Search for the cell housing the specified text and yield its [x, y] center coordinate. 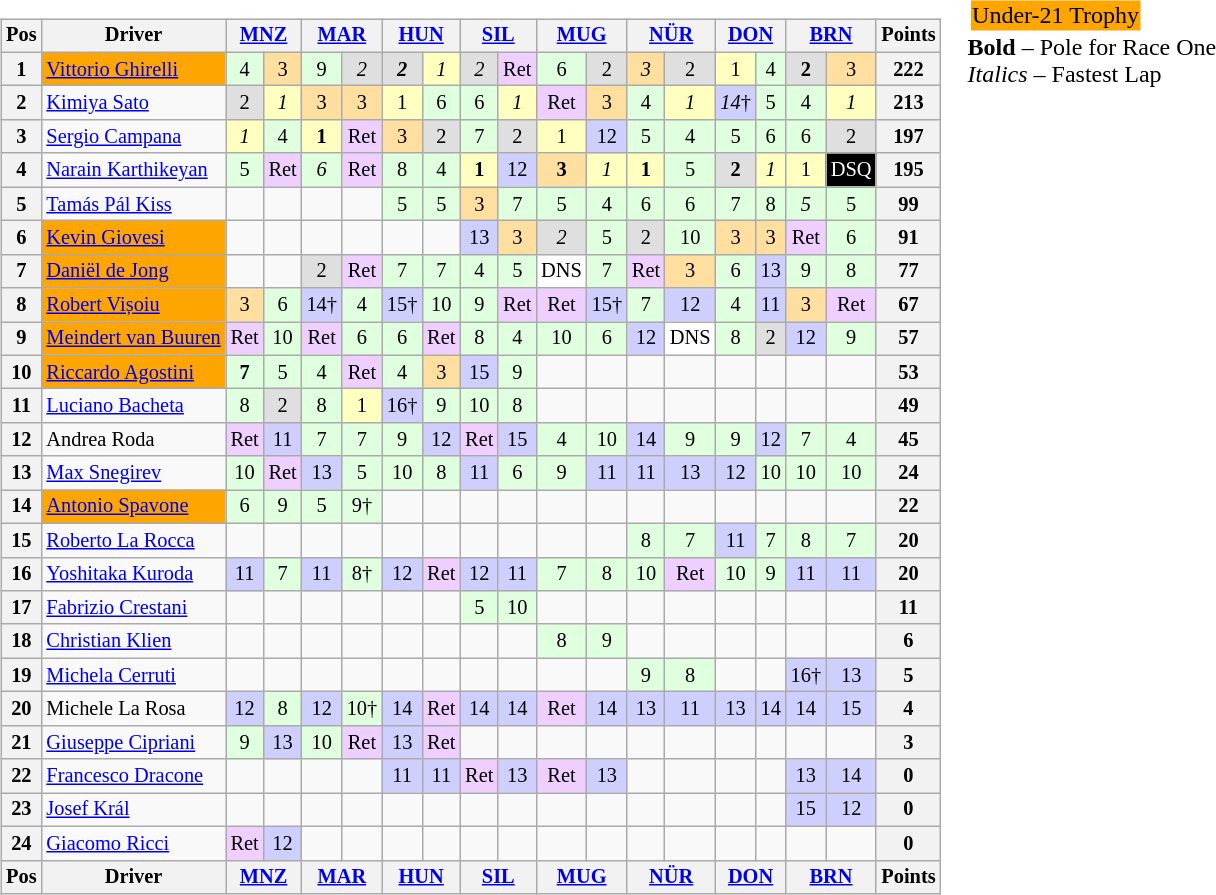
222 [908, 69]
77 [908, 271]
Fabrizio Crestani [133, 608]
18 [21, 641]
Giacomo Ricci [133, 843]
19 [21, 675]
Kimiya Sato [133, 103]
Meindert van Buuren [133, 339]
99 [908, 204]
21 [21, 742]
Andrea Roda [133, 440]
Sergio Campana [133, 137]
45 [908, 440]
Robert Vișoiu [133, 305]
Riccardo Agostini [133, 372]
Daniël de Jong [133, 271]
Christian Klien [133, 641]
Josef Král [133, 810]
DSQ [851, 170]
57 [908, 339]
8† [362, 574]
91 [908, 238]
23 [21, 810]
16 [21, 574]
195 [908, 170]
197 [908, 137]
Roberto La Rocca [133, 540]
9† [362, 507]
Francesco Dracone [133, 776]
Luciano Bacheta [133, 406]
10† [362, 709]
Narain Karthikeyan [133, 170]
Antonio Spavone [133, 507]
Michele La Rosa [133, 709]
Max Snegirev [133, 473]
Giuseppe Cipriani [133, 742]
Yoshitaka Kuroda [133, 574]
49 [908, 406]
213 [908, 103]
Michela Cerruti [133, 675]
Vittorio Ghirelli [133, 69]
Tamás Pál Kiss [133, 204]
53 [908, 372]
17 [21, 608]
Kevin Giovesi [133, 238]
Under-21 Trophy [1056, 15]
67 [908, 305]
